Output the (x, y) coordinate of the center of the cell containing the given text.  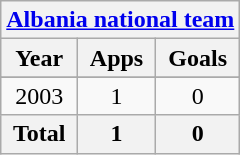
Albania national team (120, 20)
Apps (117, 58)
Goals (197, 58)
Year (40, 58)
2003 (40, 96)
Total (40, 134)
